Output the [x, y] coordinate of the center of the cell containing the given text.  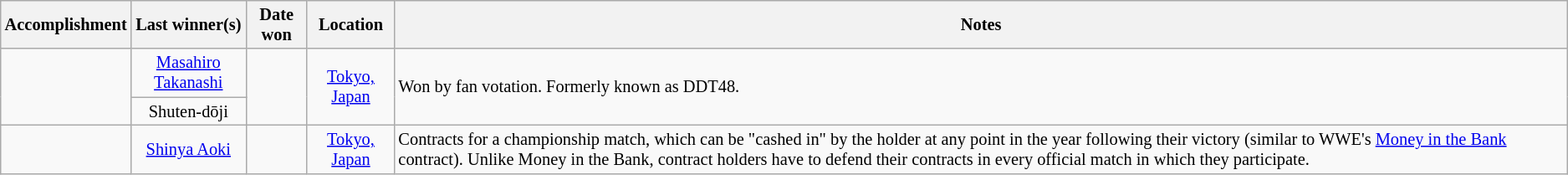
Won by fan votation. Formerly known as DDT48. [982, 87]
Accomplishment [66, 24]
Shuten-dōji [189, 111]
Shinya Aoki [189, 149]
Location [350, 24]
Last winner(s) [189, 24]
Notes [982, 24]
Date won [276, 24]
Masahiro Takanashi [189, 73]
